Identify which cell holds the provided text, then report its [X, Y] central coordinate. 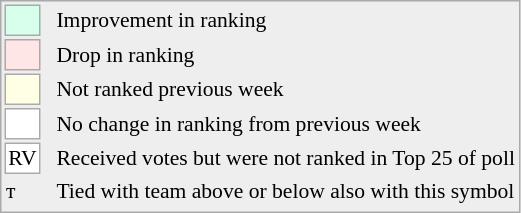
Improvement in ranking [286, 20]
Drop in ranking [286, 55]
No change in ranking from previous week [286, 124]
RV [22, 158]
Received votes but were not ranked in Top 25 of poll [286, 158]
Tied with team above or below also with this symbol [286, 191]
Not ranked previous week [286, 90]
т [22, 191]
